Return (X, Y) of the center of cell containing provided text 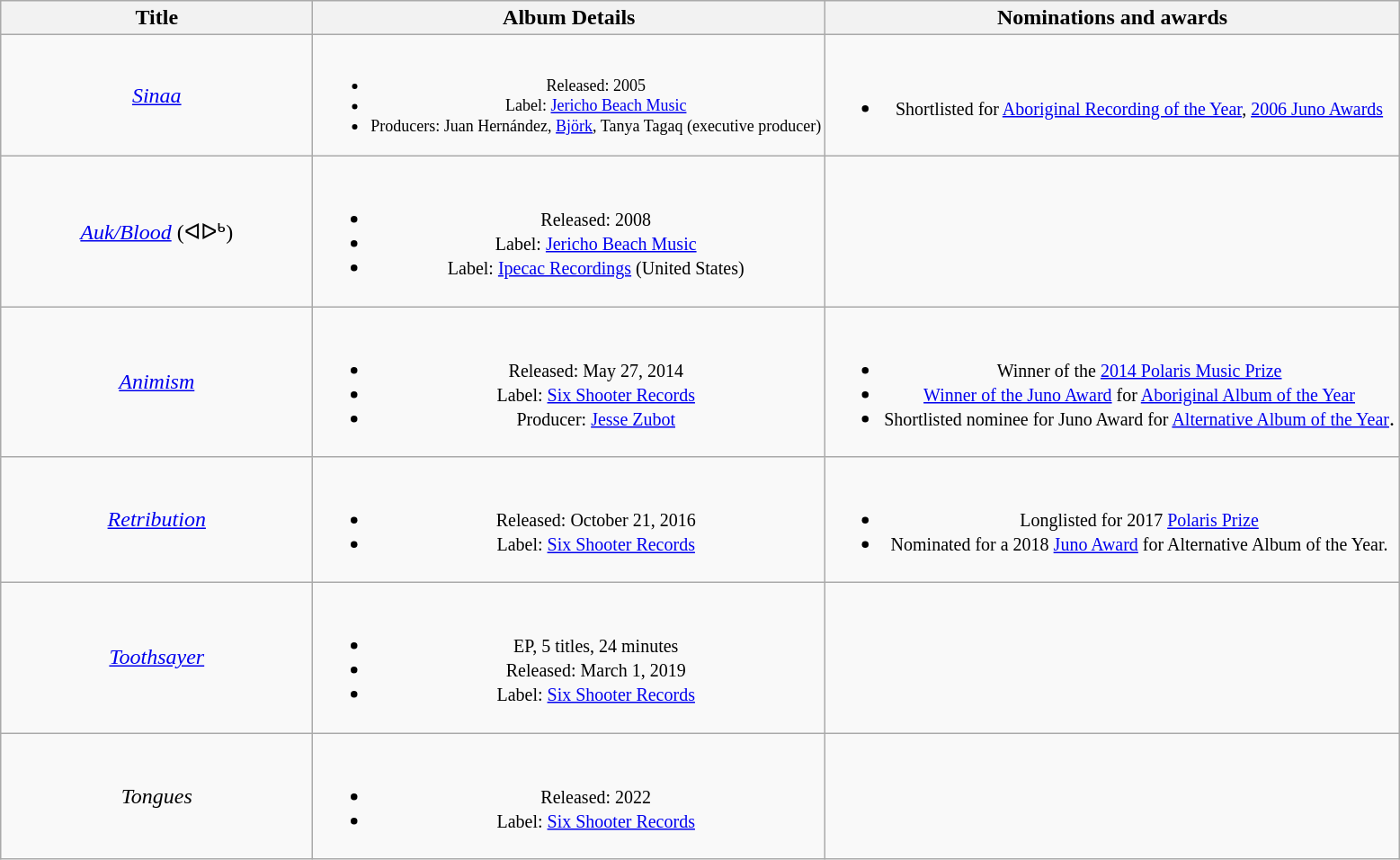
Sinaa (156, 95)
Animism (156, 381)
Released: October 21, 2016Label: Six Shooter Records (569, 520)
Released: 2008Label: Jericho Beach MusicLabel: Ipecac Recordings (United States) (569, 230)
Toothsayer (156, 658)
Retribution (156, 520)
Album Details (569, 18)
Released: 2022Label: Six Shooter Records (569, 796)
Auk/Blood (ᐊᐅᒃ) (156, 230)
EP, 5 titles, 24 minutesReleased: March 1, 2019Label: Six Shooter Records (569, 658)
Tongues (156, 796)
Shortlisted for Aboriginal Recording of the Year, 2006 Juno Awards (1113, 95)
Released: 2005Label: Jericho Beach MusicProducers: Juan Hernández, Björk, Tanya Tagaq (executive producer) (569, 95)
Nominations and awards (1113, 18)
Title (156, 18)
Released: May 27, 2014Label: Six Shooter RecordsProducer: Jesse Zubot (569, 381)
Longlisted for 2017 Polaris PrizeNominated for a 2018 Juno Award for Alternative Album of the Year. (1113, 520)
